Extract the [X, Y] coordinate from the center of the cell holding the provided text.  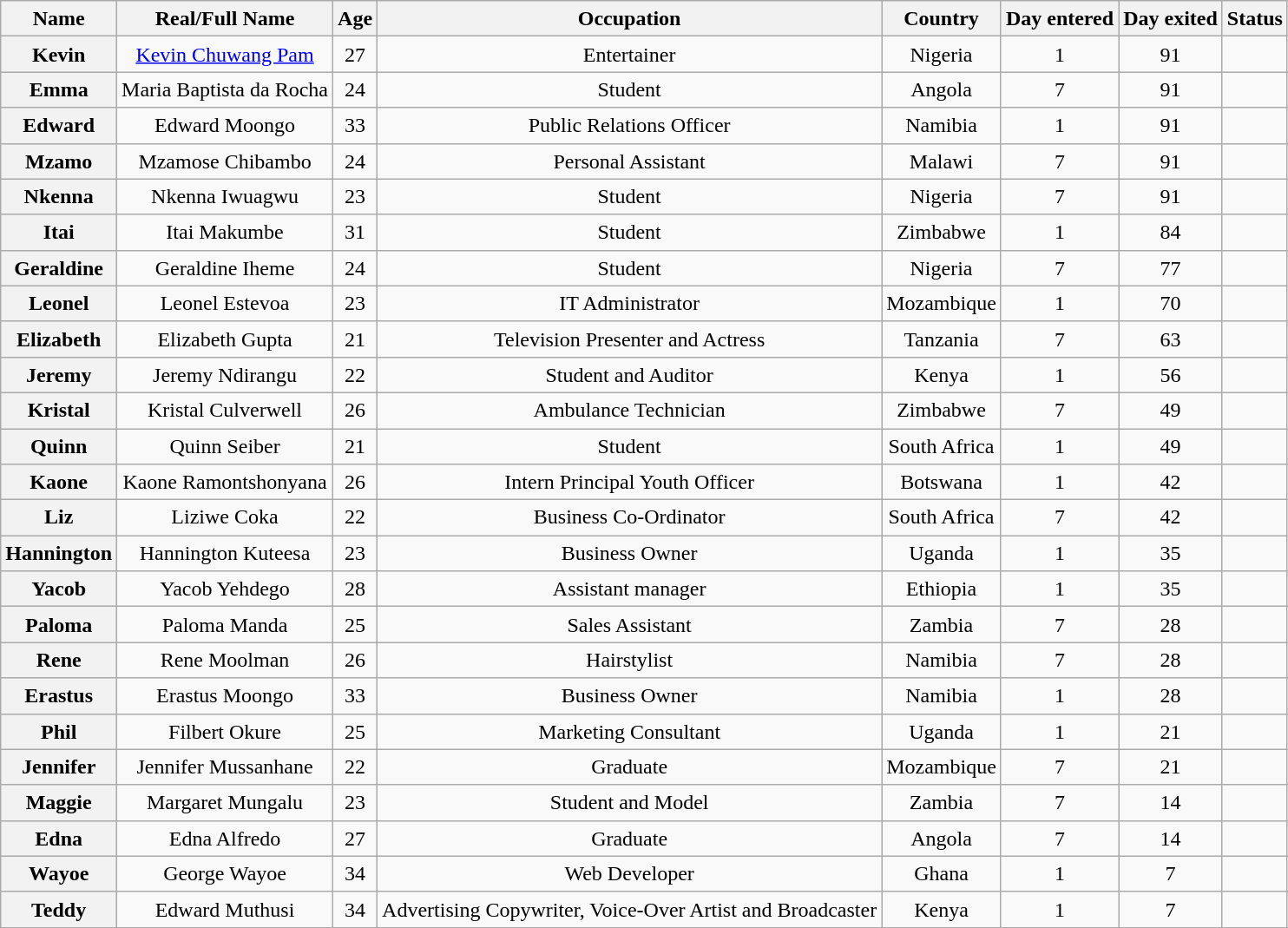
Jennifer Mussanhane [226, 767]
George Wayoe [226, 873]
Assistant manager [630, 589]
Leonel [59, 304]
Kevin Chuwang Pam [226, 54]
Emma [59, 90]
IT Administrator [630, 304]
Elizabeth [59, 339]
70 [1171, 304]
Nkenna [59, 196]
Kaone Ramontshonyana [226, 483]
Maggie [59, 802]
Country [942, 19]
Marketing Consultant [630, 731]
Margaret Mungalu [226, 802]
Sales Assistant [630, 625]
Yacob Yehdego [226, 589]
Web Developer [630, 873]
Kristal Culverwell [226, 410]
Edna Alfredo [226, 839]
Mzamo [59, 161]
Rene Moolman [226, 660]
63 [1171, 339]
Maria Baptista da Rocha [226, 90]
Business Co-Ordinator [630, 517]
Nkenna Iwuagwu [226, 196]
Kristal [59, 410]
Itai [59, 233]
77 [1171, 267]
Ghana [942, 873]
Entertainer [630, 54]
Quinn Seiber [226, 446]
Edward [59, 125]
Geraldine [59, 267]
Kevin [59, 54]
56 [1171, 375]
Jeremy [59, 375]
Phil [59, 731]
Personal Assistant [630, 161]
Leonel Estevoa [226, 304]
Hannington [59, 554]
Paloma [59, 625]
Occupation [630, 19]
Age [356, 19]
Paloma Manda [226, 625]
Ethiopia [942, 589]
Wayoe [59, 873]
Day entered [1059, 19]
Hannington Kuteesa [226, 554]
Edna [59, 839]
Day exited [1171, 19]
Name [59, 19]
Ambulance Technician [630, 410]
84 [1171, 233]
Intern Principal Youth Officer [630, 483]
Liziwe Coka [226, 517]
Erastus [59, 696]
Real/Full Name [226, 19]
Edward Muthusi [226, 910]
Malawi [942, 161]
Geraldine Iheme [226, 267]
Rene [59, 660]
Jeremy Ndirangu [226, 375]
Erastus Moongo [226, 696]
Botswana [942, 483]
Elizabeth Gupta [226, 339]
31 [356, 233]
Television Presenter and Actress [630, 339]
Edward Moongo [226, 125]
Filbert Okure [226, 731]
Yacob [59, 589]
Student and Auditor [630, 375]
Tanzania [942, 339]
Quinn [59, 446]
Hairstylist [630, 660]
Student and Model [630, 802]
Jennifer [59, 767]
Public Relations Officer [630, 125]
Advertising Copywriter, Voice-Over Artist and Broadcaster [630, 910]
Liz [59, 517]
Mzamose Chibambo [226, 161]
Status [1255, 19]
Kaone [59, 483]
Teddy [59, 910]
Itai Makumbe [226, 233]
